Search for the cell housing the specified text and yield its [x, y] center coordinate. 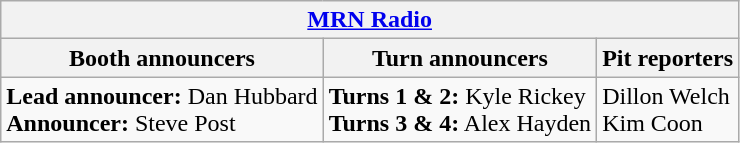
Dillon WelchKim Coon [668, 110]
Lead announcer: Dan HubbardAnnouncer: Steve Post [162, 110]
MRN Radio [370, 20]
Turns 1 & 2: Kyle RickeyTurns 3 & 4: Alex Hayden [460, 110]
Booth announcers [162, 58]
Turn announcers [460, 58]
Pit reporters [668, 58]
